Detect which cell encompasses the target text, then output its (x, y) center coordinate. 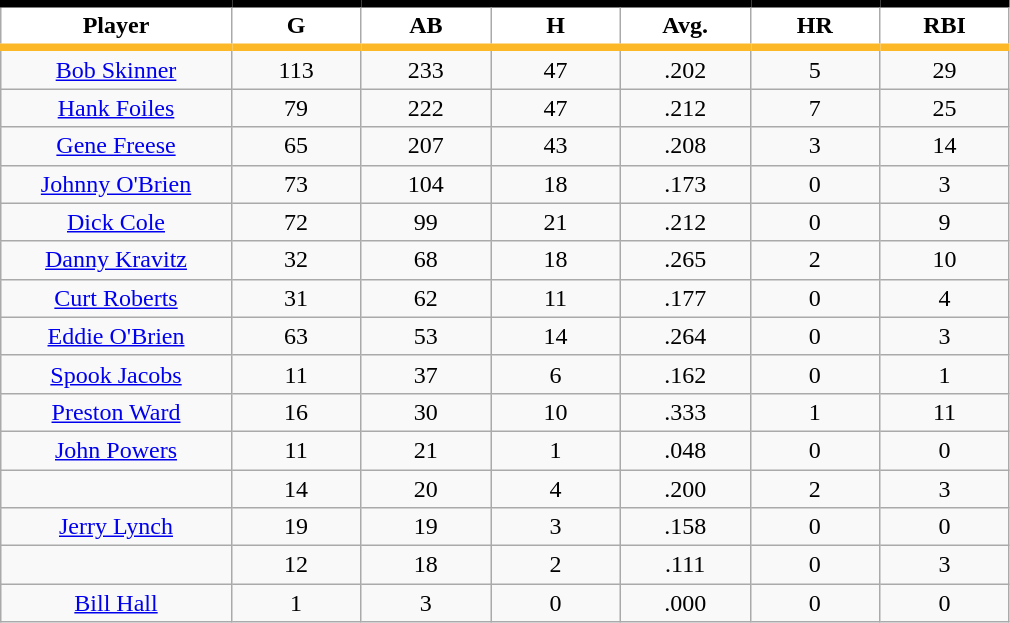
20 (426, 489)
68 (426, 260)
.173 (685, 184)
Danny Kravitz (116, 260)
RBI (945, 26)
John Powers (116, 450)
Avg. (685, 26)
12 (296, 565)
6 (556, 374)
.177 (685, 298)
Dick Cole (116, 222)
Player (116, 26)
Bill Hall (116, 603)
.208 (685, 146)
.200 (685, 489)
G (296, 26)
.333 (685, 412)
Jerry Lynch (116, 527)
79 (296, 108)
73 (296, 184)
113 (296, 68)
Gene Freese (116, 146)
37 (426, 374)
Curt Roberts (116, 298)
.264 (685, 336)
9 (945, 222)
H (556, 26)
31 (296, 298)
.048 (685, 450)
207 (426, 146)
Eddie O'Brien (116, 336)
29 (945, 68)
7 (815, 108)
.265 (685, 260)
32 (296, 260)
.162 (685, 374)
65 (296, 146)
5 (815, 68)
104 (426, 184)
72 (296, 222)
Johnny O'Brien (116, 184)
25 (945, 108)
16 (296, 412)
.158 (685, 527)
.111 (685, 565)
AB (426, 26)
Hank Foiles (116, 108)
62 (426, 298)
Spook Jacobs (116, 374)
30 (426, 412)
63 (296, 336)
HR (815, 26)
222 (426, 108)
53 (426, 336)
Preston Ward (116, 412)
233 (426, 68)
Bob Skinner (116, 68)
.000 (685, 603)
.202 (685, 68)
99 (426, 222)
43 (556, 146)
